Locate the cell with the specified text and output its (X, Y) center coordinate. 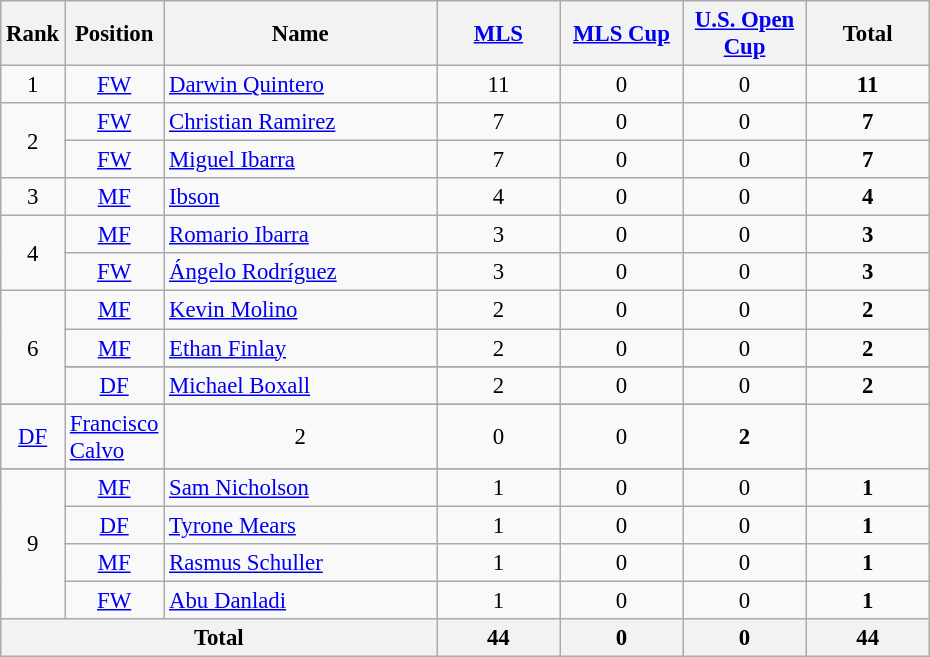
Rank (33, 34)
9 (33, 543)
Tyrone Mears (300, 525)
Rasmus Schuller (300, 563)
Romario Ibarra (300, 235)
U.S. Open Cup (744, 34)
Miguel Ibarra (300, 160)
Ángelo Rodríguez (300, 273)
MLS Cup (622, 34)
MLS (498, 34)
Abu Danladi (300, 600)
Darwin Quintero (300, 85)
Ibson (300, 197)
Position (114, 34)
Name (300, 34)
Christian Ramirez (300, 122)
Sam Nicholson (300, 487)
6 (33, 348)
Kevin Molino (300, 310)
Michael Boxall (300, 385)
Ethan Finlay (300, 348)
Francisco Calvo (114, 436)
